Identify which cell holds the provided text, then report its [X, Y] central coordinate. 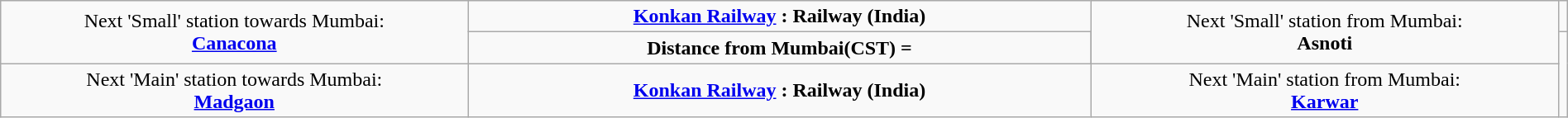
Next 'Small' station towards Mumbai:Canacona [235, 32]
Next 'Main' station towards Mumbai:Madgaon [235, 91]
Next 'Main' station from Mumbai:Karwar [1325, 91]
Distance from Mumbai(CST) = [779, 48]
Next 'Small' station from Mumbai:Asnoti [1325, 32]
